For the text-containing cell, return its midpoint in (X, Y) coordinate format. 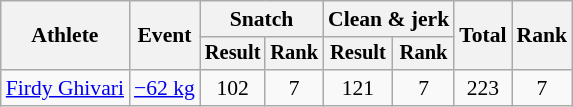
Clean & jerk (388, 19)
Athlete (65, 36)
−62 kg (164, 88)
Total (482, 36)
Snatch (262, 19)
Event (164, 36)
Firdy Ghivari (65, 88)
121 (358, 88)
102 (233, 88)
223 (482, 88)
